Locate the cell with the specified text and output its [x, y] center coordinate. 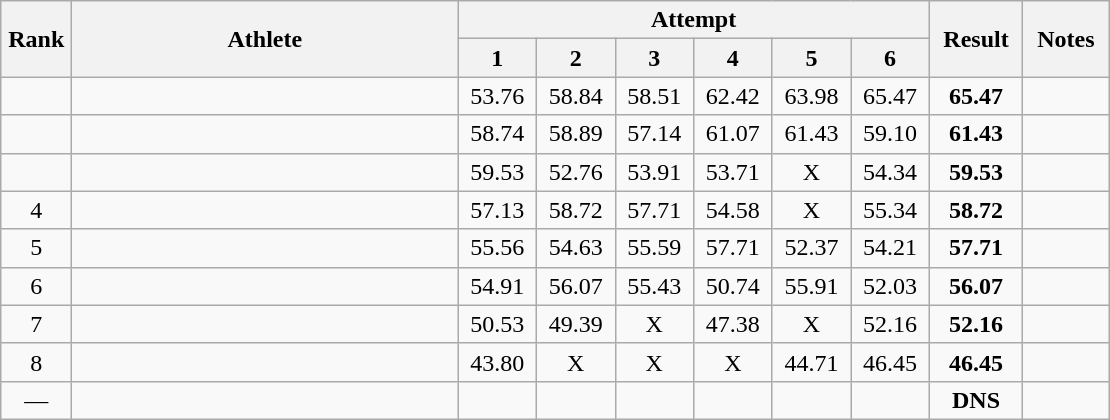
50.53 [498, 324]
47.38 [734, 324]
Athlete [265, 39]
52.03 [890, 286]
55.59 [654, 248]
62.42 [734, 96]
55.91 [812, 286]
58.84 [576, 96]
54.63 [576, 248]
54.91 [498, 286]
57.14 [654, 134]
Result [976, 39]
Rank [36, 39]
49.39 [576, 324]
44.71 [812, 362]
Notes [1066, 39]
52.76 [576, 172]
3 [654, 58]
61.07 [734, 134]
57.13 [498, 210]
55.43 [654, 286]
58.51 [654, 96]
43.80 [498, 362]
55.34 [890, 210]
53.71 [734, 172]
63.98 [812, 96]
53.91 [654, 172]
2 [576, 58]
Attempt [694, 20]
54.21 [890, 248]
1 [498, 58]
7 [36, 324]
— [36, 400]
52.37 [812, 248]
53.76 [498, 96]
54.34 [890, 172]
54.58 [734, 210]
55.56 [498, 248]
59.10 [890, 134]
8 [36, 362]
50.74 [734, 286]
DNS [976, 400]
58.74 [498, 134]
58.89 [576, 134]
